Provide the [x, y] coordinate of the cell's center where the given text is located.  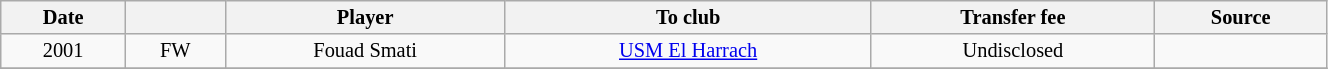
Transfer fee [1013, 17]
Undisclosed [1013, 51]
Source [1241, 17]
Date [64, 17]
2001 [64, 51]
Fouad Smati [365, 51]
Player [365, 17]
To club [688, 17]
USM El Harrach [688, 51]
FW [175, 51]
